Determine the [X, Y] coordinate at the center of the cell enclosing the given text.  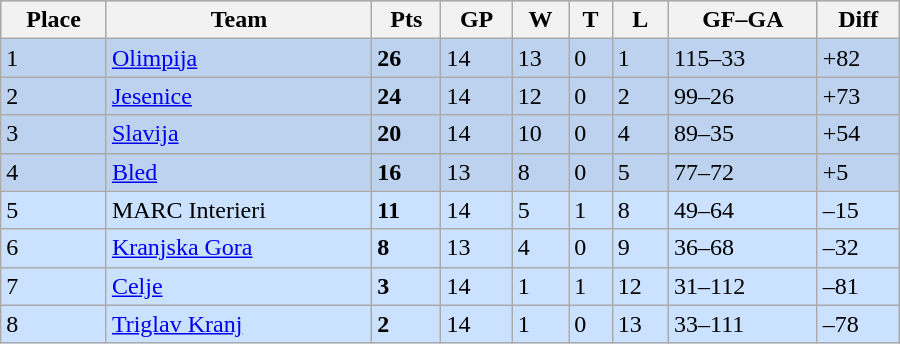
9 [640, 248]
7 [54, 286]
–15 [858, 210]
Celje [238, 286]
36–68 [744, 248]
77–72 [744, 172]
Kranjska Gora [238, 248]
+82 [858, 58]
20 [406, 134]
+5 [858, 172]
MARC Interieri [238, 210]
L [640, 20]
99–26 [744, 96]
Jesenice [238, 96]
Triglav Kranj [238, 324]
31–112 [744, 286]
16 [406, 172]
–81 [858, 286]
115–33 [744, 58]
–32 [858, 248]
10 [540, 134]
Team [238, 20]
GF–GA [744, 20]
Pts [406, 20]
24 [406, 96]
33–111 [744, 324]
11 [406, 210]
T [591, 20]
Olimpija [238, 58]
89–35 [744, 134]
Slavija [238, 134]
–78 [858, 324]
+54 [858, 134]
Place [54, 20]
Diff [858, 20]
6 [54, 248]
W [540, 20]
26 [406, 58]
Bled [238, 172]
49–64 [744, 210]
GP [476, 20]
+73 [858, 96]
